Find where the given text appears and provide that cell's center as (x, y) coordinate. 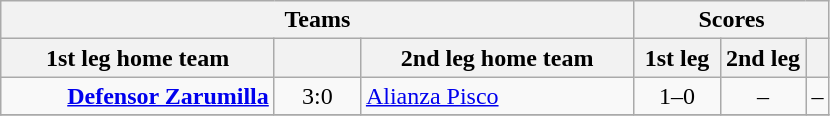
2nd leg home team (497, 58)
Teams (318, 20)
Defensor Zarumilla (138, 96)
Alianza Pisco (497, 96)
Scores (732, 20)
1–0 (677, 96)
1st leg home team (138, 58)
1st leg (677, 58)
3:0 (317, 96)
2nd leg (763, 58)
